Capture the cell that displays the provided text and extract its (x, y) central coordinate. 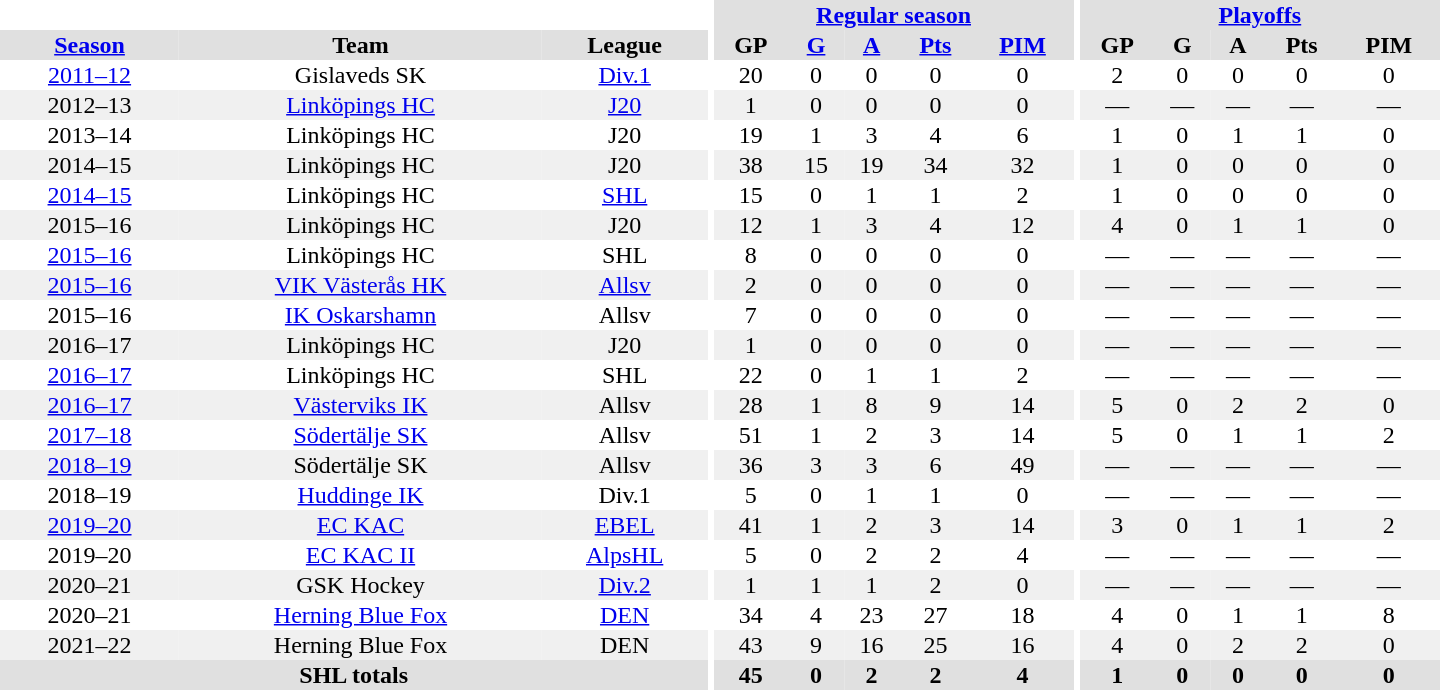
23 (872, 615)
32 (1022, 165)
36 (750, 465)
VIK Västerås HK (360, 285)
18 (1022, 615)
2021–22 (90, 645)
Playoffs (1260, 15)
Season (90, 45)
GSK Hockey (360, 585)
38 (750, 165)
22 (750, 375)
27 (935, 615)
2011–12 (90, 75)
Div.2 (624, 585)
43 (750, 645)
2013–14 (90, 135)
25 (935, 645)
2012–13 (90, 105)
Huddinge IK (360, 495)
49 (1022, 465)
EC KAC (360, 525)
Team (360, 45)
41 (750, 525)
28 (750, 405)
51 (750, 435)
EC KAC II (360, 555)
Gislaveds SK (360, 75)
45 (750, 675)
7 (750, 315)
Regular season (893, 15)
League (624, 45)
IK Oskarshamn (360, 315)
Västerviks IK (360, 405)
20 (750, 75)
EBEL (624, 525)
2017–18 (90, 435)
AlpsHL (624, 555)
SHL totals (354, 675)
